Search for the cell housing the specified text and yield its [X, Y] center coordinate. 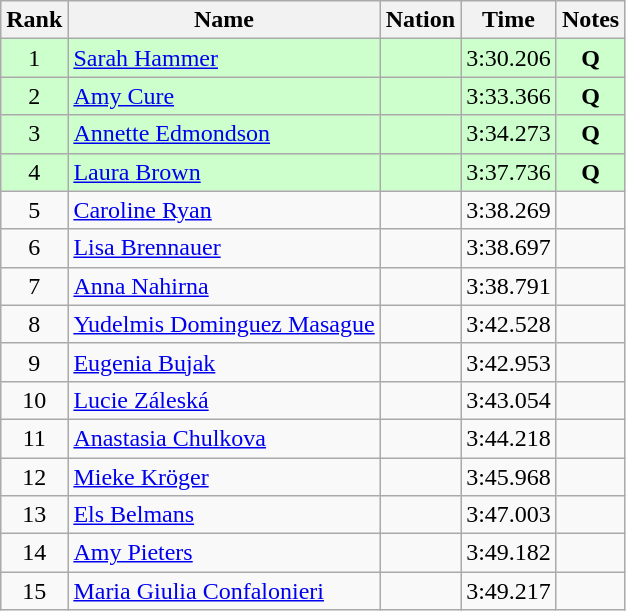
12 [34, 477]
Anastasia Chulkova [224, 438]
Time [509, 20]
Amy Pieters [224, 553]
4 [34, 172]
2 [34, 96]
Eugenia Bujak [224, 362]
Sarah Hammer [224, 58]
Notes [590, 20]
3:43.054 [509, 400]
Amy Cure [224, 96]
3:34.273 [509, 134]
3:42.528 [509, 324]
8 [34, 324]
11 [34, 438]
Anna Nahirna [224, 286]
3:38.791 [509, 286]
3:45.968 [509, 477]
5 [34, 210]
15 [34, 591]
Els Belmans [224, 515]
14 [34, 553]
Nation [420, 20]
13 [34, 515]
3 [34, 134]
9 [34, 362]
1 [34, 58]
Rank [34, 20]
3:49.182 [509, 553]
3:33.366 [509, 96]
3:42.953 [509, 362]
Mieke Kröger [224, 477]
Laura Brown [224, 172]
Annette Edmondson [224, 134]
Lucie Záleská [224, 400]
3:30.206 [509, 58]
Yudelmis Dominguez Masague [224, 324]
3:37.736 [509, 172]
10 [34, 400]
7 [34, 286]
3:38.269 [509, 210]
Name [224, 20]
3:38.697 [509, 248]
3:49.217 [509, 591]
3:44.218 [509, 438]
Lisa Brennauer [224, 248]
6 [34, 248]
Maria Giulia Confalonieri [224, 591]
Caroline Ryan [224, 210]
3:47.003 [509, 515]
